Identify which cell holds the provided text, then report its [X, Y] central coordinate. 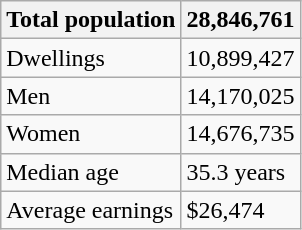
Median age [91, 172]
Women [91, 134]
14,170,025 [240, 96]
$26,474 [240, 210]
Average earnings [91, 210]
14,676,735 [240, 134]
35.3 years [240, 172]
28,846,761 [240, 20]
Men [91, 96]
10,899,427 [240, 58]
Dwellings [91, 58]
Total population [91, 20]
